Extract the [x, y] coordinate from the center of the cell holding the provided text.  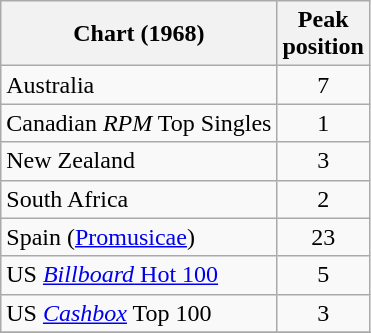
2 [323, 199]
US Billboard Hot 100 [139, 275]
1 [323, 123]
US Cashbox Top 100 [139, 313]
Canadian RPM Top Singles [139, 123]
7 [323, 85]
Peak position [323, 34]
23 [323, 237]
Australia [139, 85]
South Africa [139, 199]
Chart (1968) [139, 34]
5 [323, 275]
Spain (Promusicae) [139, 237]
New Zealand [139, 161]
